Pinpoint the cell where the given text exists, returning its [x, y] midpoint coordinate. 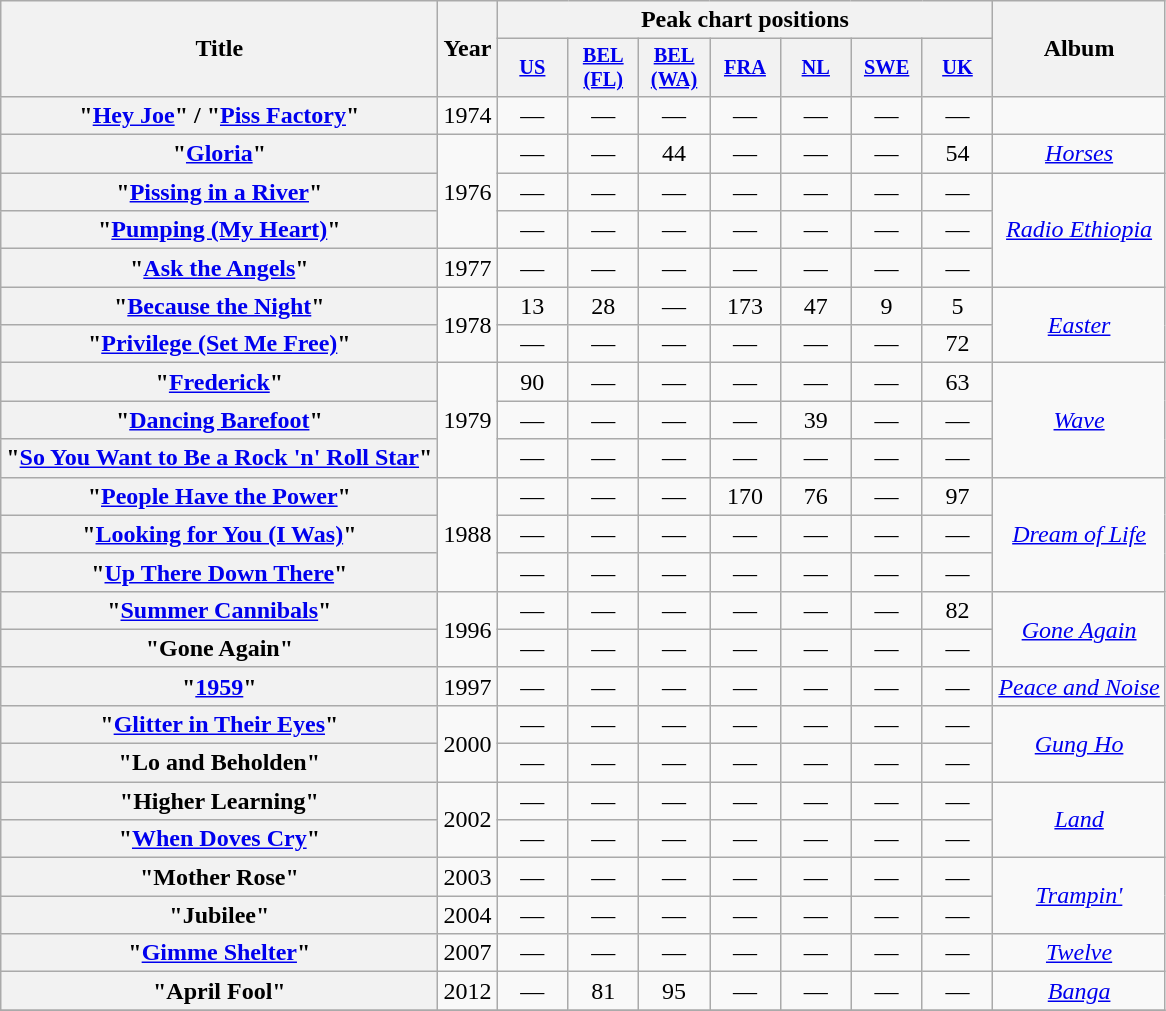
"Gloria" [220, 154]
Album [1079, 49]
Peak chart positions [745, 20]
"When Doves Cry" [220, 839]
2000 [468, 743]
47 [816, 306]
"Pumping (My Heart)" [220, 230]
Year [468, 49]
Banga [1079, 991]
Easter [1079, 325]
9 [886, 306]
"Because the Night" [220, 306]
82 [958, 610]
1978 [468, 325]
13 [532, 306]
"Up There Down There" [220, 572]
2003 [468, 877]
"People Have the Power" [220, 496]
Title [220, 49]
"Privilege (Set Me Free)" [220, 344]
1974 [468, 115]
Gone Again [1079, 629]
Horses [1079, 154]
SWE [886, 68]
39 [816, 420]
"Looking for You (I Was)" [220, 534]
Twelve [1079, 953]
5 [958, 306]
"Mother Rose" [220, 877]
Trampin' [1079, 896]
"April Fool" [220, 991]
95 [674, 991]
"Pissing in a River" [220, 192]
"Higher Learning" [220, 801]
76 [816, 496]
1997 [468, 686]
"Jubilee" [220, 915]
Peace and Noise [1079, 686]
"Summer Cannibals" [220, 610]
"1959" [220, 686]
1977 [468, 268]
"Gimme Shelter" [220, 953]
2007 [468, 953]
Dream of Life [1079, 534]
UK [958, 68]
FRA [746, 68]
2002 [468, 820]
Wave [1079, 420]
Radio Ethiopia [1079, 230]
2004 [468, 915]
"Glitter in Their Eyes" [220, 724]
81 [604, 991]
Gung Ho [1079, 743]
"Gone Again" [220, 648]
Land [1079, 820]
1979 [468, 420]
BEL(FL) [604, 68]
NL [816, 68]
97 [958, 496]
1976 [468, 192]
1988 [468, 534]
72 [958, 344]
US [532, 68]
63 [958, 382]
90 [532, 382]
"Hey Joe" / "Piss Factory" [220, 115]
"So You Want to Be a Rock 'n' Roll Star" [220, 458]
44 [674, 154]
28 [604, 306]
"Lo and Beholden" [220, 763]
BEL(WA) [674, 68]
1996 [468, 629]
"Ask the Angels" [220, 268]
2012 [468, 991]
170 [746, 496]
54 [958, 154]
"Dancing Barefoot" [220, 420]
"Frederick" [220, 382]
173 [746, 306]
